Pinpoint the cell where the given text exists, returning its [x, y] midpoint coordinate. 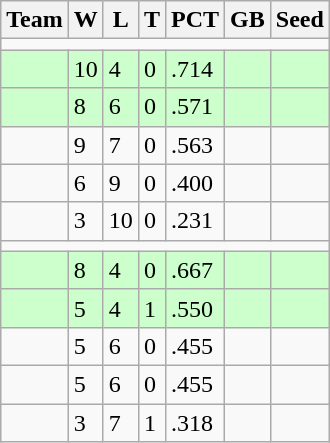
L [120, 20]
.231 [194, 221]
.400 [194, 183]
.550 [194, 308]
.318 [194, 423]
.571 [194, 107]
Seed [300, 20]
.667 [194, 270]
GB [248, 20]
W [86, 20]
Team [35, 20]
T [152, 20]
.563 [194, 145]
PCT [194, 20]
.714 [194, 69]
